Identify which cell holds the provided text, then report its [x, y] central coordinate. 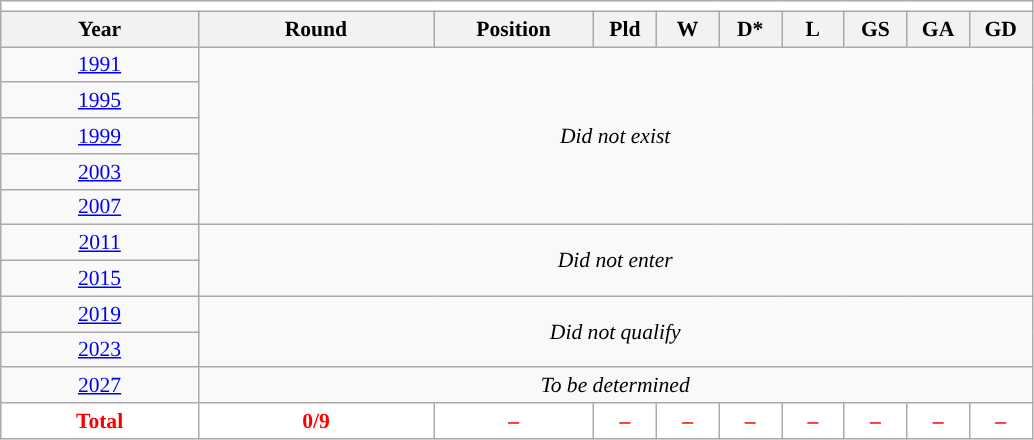
Did not enter [615, 260]
Total [100, 421]
To be determined [615, 386]
GA [938, 29]
Did not exist [615, 136]
2011 [100, 243]
Position [514, 29]
GS [876, 29]
2015 [100, 279]
2027 [100, 386]
0/9 [316, 421]
Did not qualify [615, 332]
GD [1000, 29]
1999 [100, 136]
2019 [100, 314]
W [688, 29]
L [814, 29]
1991 [100, 65]
D* [750, 29]
2003 [100, 172]
1995 [100, 101]
Round [316, 29]
Pld [626, 29]
2023 [100, 350]
2007 [100, 207]
Year [100, 29]
